Search for the cell housing the specified text and yield its (x, y) center coordinate. 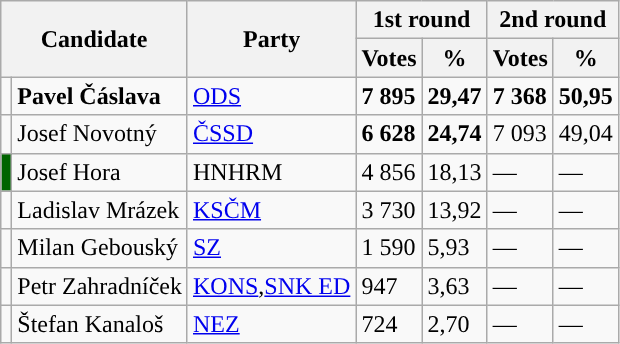
18,13 (454, 172)
2,70 (454, 324)
Candidate (94, 39)
50,95 (586, 96)
13,92 (454, 210)
SZ (271, 248)
Party (271, 39)
1 590 (389, 248)
Ladislav Mrázek (100, 210)
7 368 (520, 96)
49,04 (586, 134)
24,74 (454, 134)
724 (389, 324)
KSČM (271, 210)
ČSSD (271, 134)
5,93 (454, 248)
1st round (422, 20)
4 856 (389, 172)
Pavel Čáslava (100, 96)
Štefan Kanaloš (100, 324)
3 730 (389, 210)
Milan Gebouský (100, 248)
Josef Novotný (100, 134)
7 895 (389, 96)
Josef Hora (100, 172)
7 093 (520, 134)
HNHRM (271, 172)
3,63 (454, 286)
29,47 (454, 96)
ODS (271, 96)
947 (389, 286)
6 628 (389, 134)
2nd round (552, 20)
KONS,SNK ED (271, 286)
Petr Zahradníček (100, 286)
NEZ (271, 324)
